Capture the cell that displays the provided text and extract its [X, Y] central coordinate. 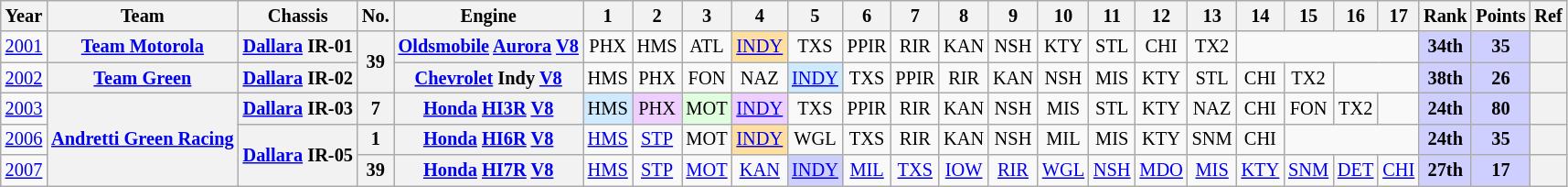
14 [1261, 16]
No. [376, 16]
2002 [24, 78]
Team [143, 16]
5 [816, 16]
4 [759, 16]
Dallara IR-05 [298, 154]
2003 [24, 108]
IOW [964, 170]
Dallara IR-02 [298, 78]
MDO [1161, 170]
Year [24, 16]
12 [1161, 16]
38th [1445, 78]
16 [1355, 16]
ATL [708, 47]
Rank [1445, 16]
Honda HI6R V8 [488, 139]
27th [1445, 170]
10 [1063, 16]
Dallara IR-01 [298, 47]
Oldsmobile Aurora V8 [488, 47]
8 [964, 16]
Andretti Green Racing [143, 139]
6 [867, 16]
2 [657, 16]
11 [1112, 16]
13 [1212, 16]
2006 [24, 139]
Team Motorola [143, 47]
9 [1013, 16]
34th [1445, 47]
26 [1500, 78]
Honda HI7R V8 [488, 170]
Chevrolet Indy V8 [488, 78]
3 [708, 16]
DET [1355, 170]
Engine [488, 16]
Chassis [298, 16]
15 [1308, 16]
Ref [1548, 16]
Honda HI3R V8 [488, 108]
80 [1500, 108]
2001 [24, 47]
Team Green [143, 78]
Dallara IR-03 [298, 108]
Points [1500, 16]
2007 [24, 170]
